Return the [X, Y] coordinate for the center point of the cell that contains the specified text.  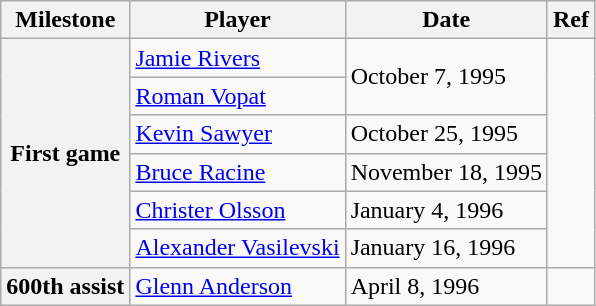
Alexander Vasilevski [238, 248]
Bruce Racine [238, 172]
Jamie Rivers [238, 58]
Date [446, 20]
Kevin Sawyer [238, 134]
April 8, 1996 [446, 286]
Christer Olsson [238, 210]
Roman Vopat [238, 96]
Milestone [66, 20]
First game [66, 153]
January 4, 1996 [446, 210]
600th assist [66, 286]
November 18, 1995 [446, 172]
Glenn Anderson [238, 286]
Player [238, 20]
October 7, 1995 [446, 77]
October 25, 1995 [446, 134]
January 16, 1996 [446, 248]
Ref [570, 20]
